Return the [X, Y] coordinate for the center point of the cell that contains the specified text.  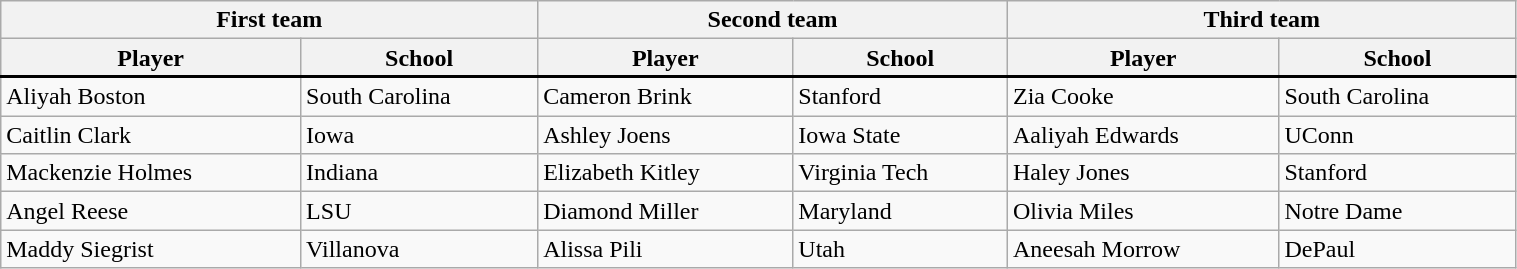
Ashley Joens [666, 135]
DePaul [1398, 249]
Olivia Miles [1142, 211]
Indiana [420, 173]
Maryland [900, 211]
Diamond Miller [666, 211]
Third team [1262, 20]
Haley Jones [1142, 173]
Aneesah Morrow [1142, 249]
Virginia Tech [900, 173]
Iowa [420, 135]
Utah [900, 249]
Aliyah Boston [151, 96]
Notre Dame [1398, 211]
Maddy Siegrist [151, 249]
Zia Cooke [1142, 96]
LSU [420, 211]
Angel Reese [151, 211]
UConn [1398, 135]
Alissa Pili [666, 249]
Mackenzie Holmes [151, 173]
Iowa State [900, 135]
Aaliyah Edwards [1142, 135]
Villanova [420, 249]
Caitlin Clark [151, 135]
Cameron Brink [666, 96]
First team [270, 20]
Elizabeth Kitley [666, 173]
Second team [773, 20]
